Scan for the cell matching the given text and deliver its [x, y] coordinate at center. 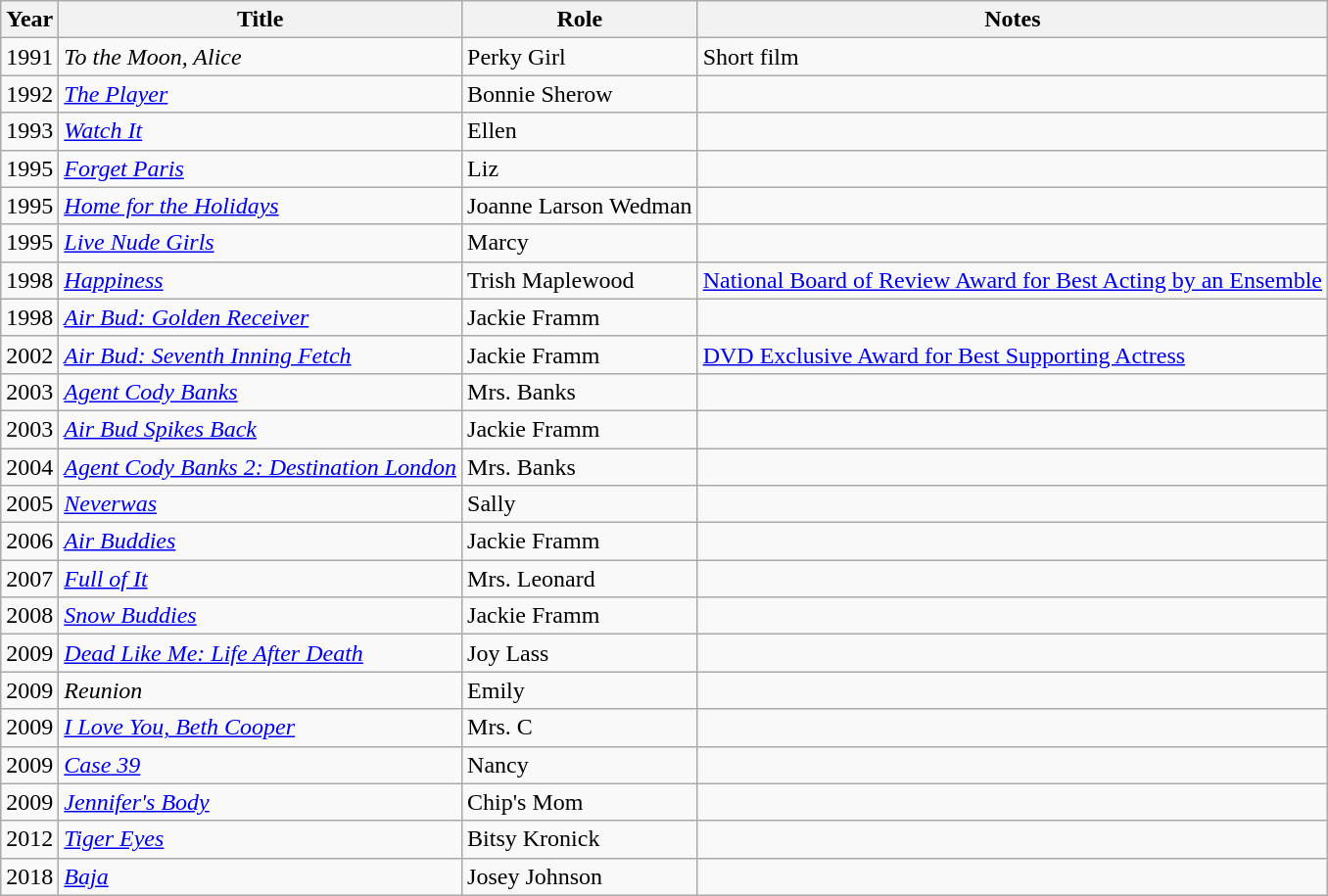
2004 [29, 467]
Happiness [261, 280]
Mrs. Leonard [580, 579]
Air Buddies [261, 542]
DVD Exclusive Award for Best Supporting Actress [1013, 354]
Year [29, 20]
Chip's Mom [580, 802]
Joy Lass [580, 653]
National Board of Review Award for Best Acting by an Ensemble [1013, 280]
Bonnie Sherow [580, 94]
Baja [261, 876]
Mrs. C [580, 728]
Agent Cody Banks 2: Destination London [261, 467]
To the Moon, Alice [261, 57]
2008 [29, 616]
Ellen [580, 131]
Short film [1013, 57]
Perky Girl [580, 57]
1991 [29, 57]
Nancy [580, 765]
Full of It [261, 579]
Reunion [261, 690]
Marcy [580, 243]
Jennifer's Body [261, 802]
Role [580, 20]
Case 39 [261, 765]
Notes [1013, 20]
Live Nude Girls [261, 243]
2012 [29, 839]
I Love You, Beth Cooper [261, 728]
Forget Paris [261, 168]
The Player [261, 94]
Snow Buddies [261, 616]
Josey Johnson [580, 876]
Trish Maplewood [580, 280]
Dead Like Me: Life After Death [261, 653]
Sally [580, 504]
Tiger Eyes [261, 839]
1993 [29, 131]
Joanne Larson Wedman [580, 206]
2002 [29, 354]
Air Bud Spikes Back [261, 429]
Emily [580, 690]
Air Bud: Golden Receiver [261, 317]
Neverwas [261, 504]
2006 [29, 542]
Watch It [261, 131]
Home for the Holidays [261, 206]
2005 [29, 504]
Air Bud: Seventh Inning Fetch [261, 354]
Title [261, 20]
Bitsy Kronick [580, 839]
2018 [29, 876]
2007 [29, 579]
Liz [580, 168]
1992 [29, 94]
Agent Cody Banks [261, 392]
